Scan for the cell matching the given text and deliver its [x, y] coordinate at center. 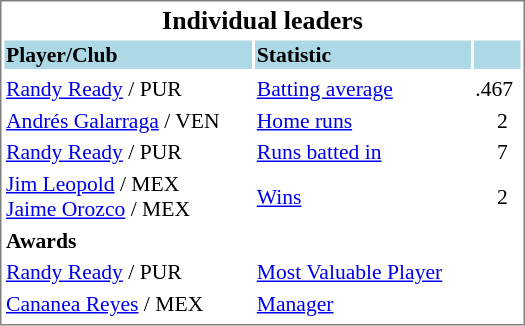
Runs batted in [363, 152]
Individual leaders [262, 20]
Andrés Galarraga / VEN [128, 120]
Batting average [363, 89]
Player/Club [128, 54]
Wins [363, 197]
Jim Leopold / MEXJaime Orozco / MEX [128, 197]
Awards [128, 240]
Cananea Reyes / MEX [128, 304]
Statistic [363, 54]
.467 [498, 89]
Most Valuable Player [363, 272]
Home runs [363, 120]
Manager [363, 304]
7 [498, 152]
